Output the [X, Y] coordinate of the center of the cell containing the given text.  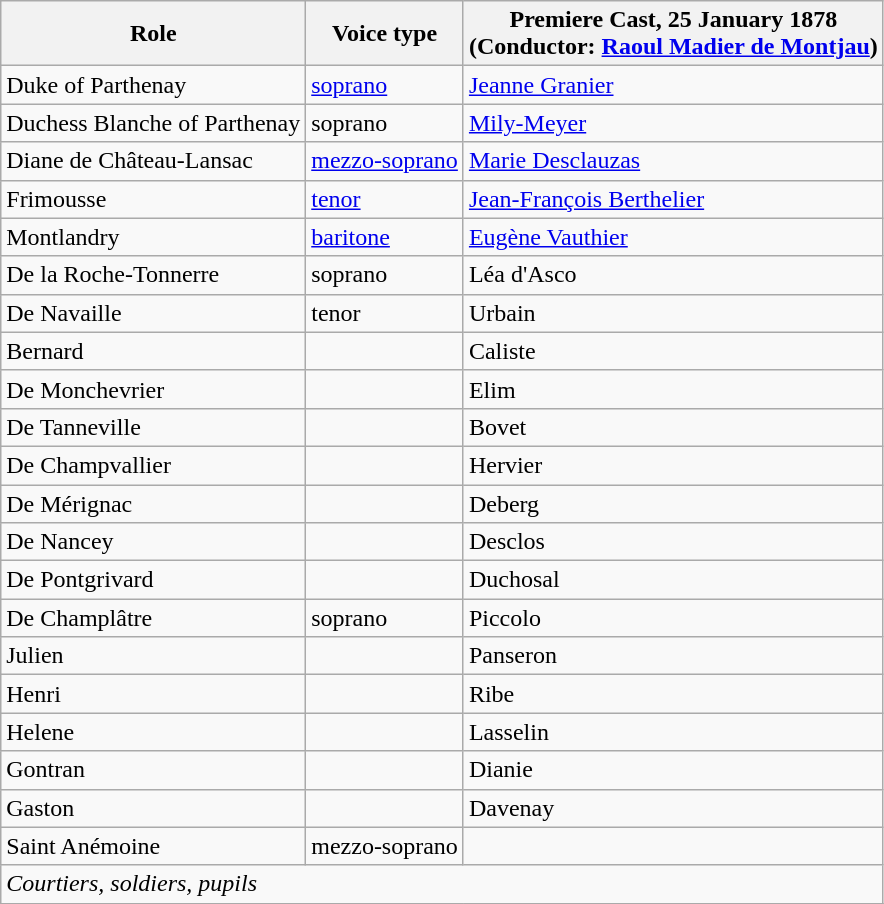
Piccolo [673, 618]
De Pontgrivard [154, 580]
Bernard [154, 351]
De Nancey [154, 542]
Jeanne Granier [673, 85]
Urbain [673, 313]
Deberg [673, 503]
Saint Anémoine [154, 846]
Lasselin [673, 732]
Gaston [154, 808]
De Champlâtre [154, 618]
Davenay [673, 808]
De Tanneville [154, 427]
Elim [673, 389]
De la Roche-Tonnerre [154, 275]
De Champvallier [154, 465]
Dianie [673, 770]
Duchosal [673, 580]
Voice type [385, 34]
Bovet [673, 427]
Montlandry [154, 237]
Courtiers, soldiers, pupils [442, 884]
Frimousse [154, 199]
Hervier [673, 465]
baritone [385, 237]
Léa d'Asco [673, 275]
Desclos [673, 542]
Julien [154, 656]
Panseron [673, 656]
Duchess Blanche of Parthenay [154, 123]
Ribe [673, 694]
Jean-François Berthelier [673, 199]
Helene [154, 732]
Caliste [673, 351]
Henri [154, 694]
Gontran [154, 770]
Duke of Parthenay [154, 85]
De Mérignac [154, 503]
Eugène Vauthier [673, 237]
Diane de Château-Lansac [154, 161]
De Monchevrier [154, 389]
Premiere Cast, 25 January 1878(Conductor: Raoul Madier de Montjau) [673, 34]
Role [154, 34]
Mily-Meyer [673, 123]
Marie Desclauzas [673, 161]
De Navaille [154, 313]
